Search for the cell housing the specified text and yield its [X, Y] center coordinate. 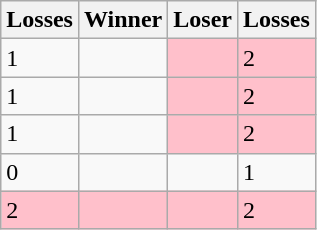
Winner [122, 20]
Loser [203, 20]
0 [40, 172]
